Extract the [x, y] coordinate from the center of the cell holding the provided text.  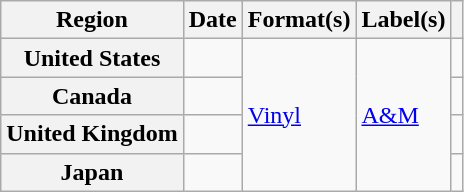
Canada [92, 96]
Format(s) [299, 20]
Japan [92, 172]
Date [212, 20]
Vinyl [299, 115]
Label(s) [404, 20]
Region [92, 20]
United Kingdom [92, 134]
United States [92, 58]
A&M [404, 115]
